For the text-containing cell, return its midpoint in (X, Y) coordinate format. 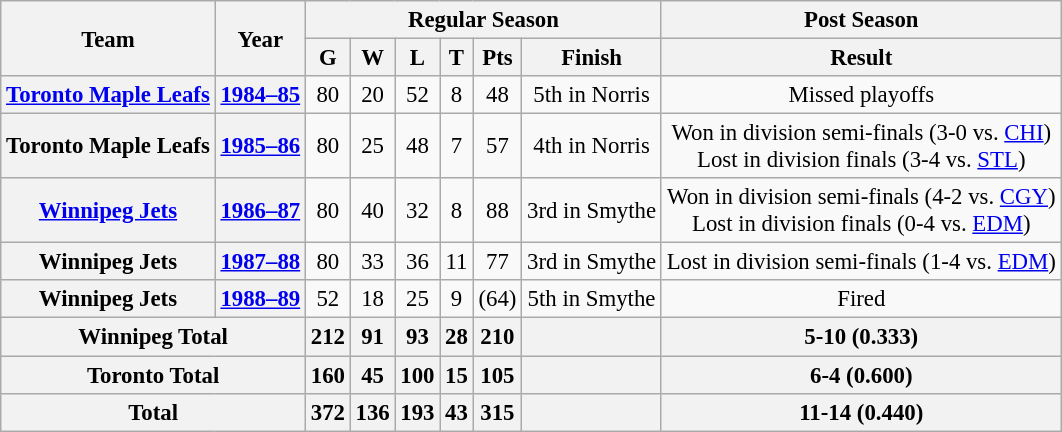
193 (418, 412)
77 (498, 262)
5-10 (0.333) (861, 337)
Regular Season (483, 20)
33 (372, 262)
160 (328, 375)
18 (372, 299)
1988–89 (260, 299)
Toronto Total (154, 375)
Fired (861, 299)
Finish (592, 58)
Total (154, 412)
9 (456, 299)
Lost in division semi-finals (1-4 vs. EDM) (861, 262)
1987–88 (260, 262)
Year (260, 38)
Team (108, 38)
36 (418, 262)
Won in division semi-finals (4-2 vs. CGY) Lost in division finals (0-4 vs. EDM) (861, 210)
32 (418, 210)
(64) (498, 299)
28 (456, 337)
212 (328, 337)
105 (498, 375)
W (372, 58)
45 (372, 375)
7 (456, 146)
11 (456, 262)
91 (372, 337)
43 (456, 412)
15 (456, 375)
88 (498, 210)
Pts (498, 58)
6-4 (0.600) (861, 375)
57 (498, 146)
315 (498, 412)
Winnipeg Total (154, 337)
210 (498, 337)
Post Season (861, 20)
Won in division semi-finals (3-0 vs. CHI) Lost in division finals (3-4 vs. STL) (861, 146)
Missed playoffs (861, 95)
5th in Norris (592, 95)
G (328, 58)
5th in Smythe (592, 299)
11-14 (0.440) (861, 412)
100 (418, 375)
L (418, 58)
20 (372, 95)
136 (372, 412)
1984–85 (260, 95)
Result (861, 58)
1986–87 (260, 210)
40 (372, 210)
93 (418, 337)
372 (328, 412)
T (456, 58)
4th in Norris (592, 146)
1985–86 (260, 146)
